Capture the cell that displays the provided text and extract its [x, y] central coordinate. 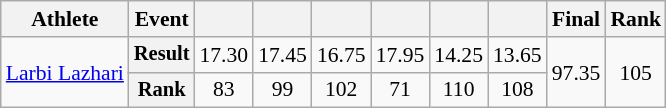
99 [282, 90]
Larbi Lazhari [65, 72]
16.75 [342, 55]
105 [636, 72]
17.30 [224, 55]
110 [458, 90]
Result [162, 55]
14.25 [458, 55]
83 [224, 90]
Athlete [65, 19]
17.45 [282, 55]
13.65 [518, 55]
Event [162, 19]
71 [400, 90]
17.95 [400, 55]
108 [518, 90]
102 [342, 90]
Final [576, 19]
97.35 [576, 72]
